Return the (x, y) coordinate for the center point of the cell that contains the specified text.  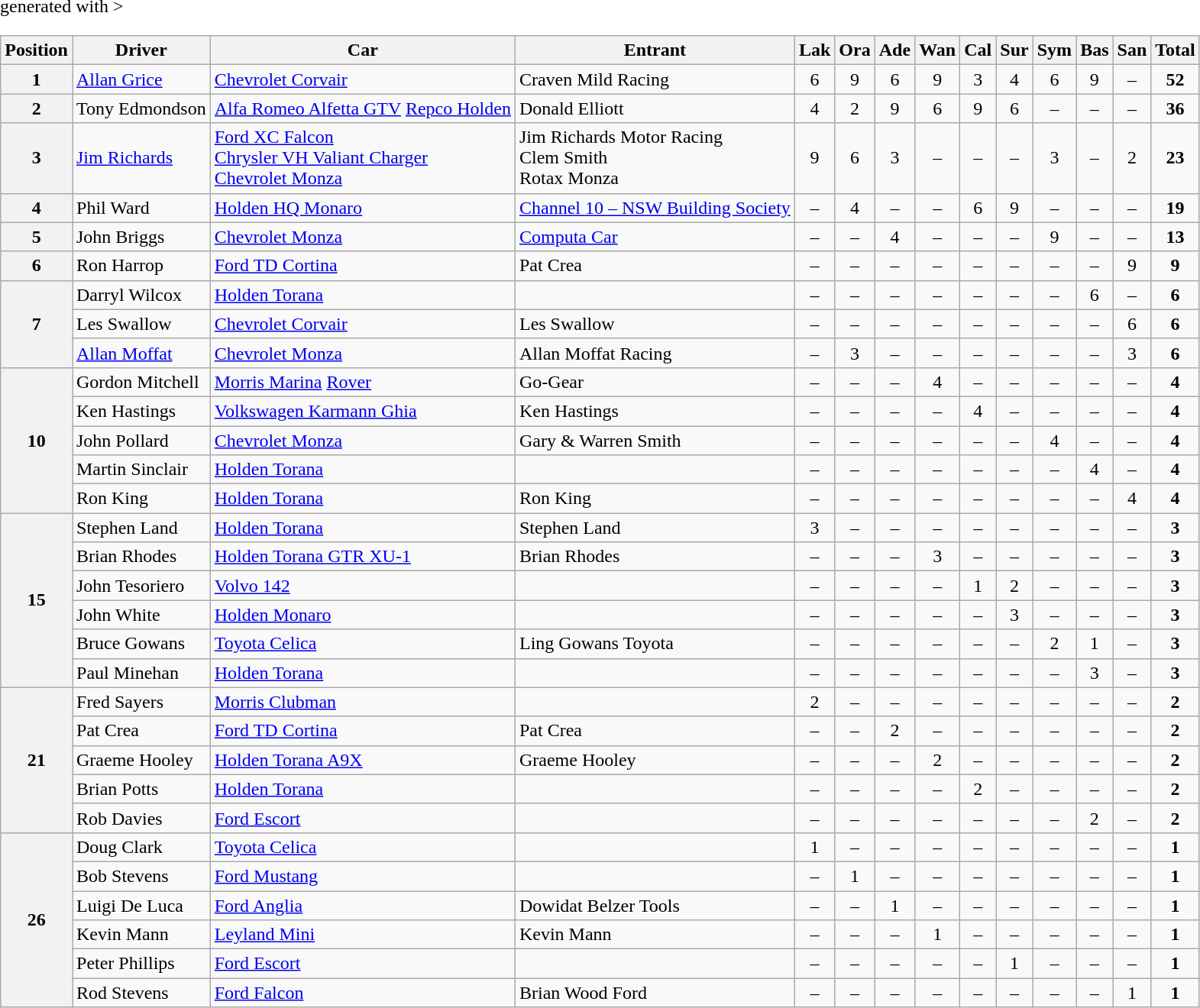
Channel 10 – NSW Building Society (655, 208)
Sym (1054, 50)
Paul Minehan (141, 673)
Lak (814, 50)
Wan (938, 50)
Alfa Romeo Alfetta GTV Repco Holden (362, 108)
John Tesoriero (141, 586)
Gordon Mitchell (141, 382)
Ling Gowans Toyota (655, 644)
Doug Clark (141, 847)
Brian Wood Ford (655, 993)
Peter Phillips (141, 964)
Donald Elliott (655, 108)
Driver (141, 50)
Morris Marina Rover (362, 382)
19 (1176, 208)
Holden HQ Monaro (362, 208)
Martin Sinclair (141, 470)
Ora (855, 50)
Computa Car (655, 237)
Go-Gear (655, 382)
Craven Mild Racing (655, 79)
Car (362, 50)
36 (1176, 108)
5 (37, 237)
Gary & Warren Smith (655, 441)
Ford Mustang (362, 876)
21 (37, 760)
John White (141, 615)
15 (37, 600)
Leyland Mini (362, 935)
Darryl Wilcox (141, 295)
Dowidat Belzer Tools (655, 905)
Morris Clubman (362, 702)
Ford Anglia (362, 905)
Tony Edmondson (141, 108)
Bob Stevens (141, 876)
Position (37, 50)
Fred Sayers (141, 702)
Bruce Gowans (141, 644)
13 (1176, 237)
Ron Harrop (141, 266)
Holden Torana GTR XU-1 (362, 557)
Allan Moffat Racing (655, 353)
Volkswagen Karmann Ghia (362, 411)
Cal (978, 50)
John Pollard (141, 441)
Allan Grice (141, 79)
Sur (1014, 50)
52 (1176, 79)
Rob Davies (141, 818)
Jim Richards Motor Racing Clem Smith Rotax Monza (655, 158)
Rod Stevens (141, 993)
John Briggs (141, 237)
Bas (1095, 50)
Ford XC FalconChrysler VH Valiant ChargerChevrolet Monza (362, 158)
7 (37, 324)
San (1132, 50)
Volvo 142 (362, 586)
Ford Falcon (362, 993)
Brian Potts (141, 789)
Holden Monaro (362, 615)
Entrant (655, 50)
Luigi De Luca (141, 905)
23 (1176, 158)
Phil Ward (141, 208)
Holden Torana A9X (362, 760)
Ade (894, 50)
10 (37, 440)
Total (1176, 50)
26 (37, 919)
Allan Moffat (141, 353)
Jim Richards (141, 158)
